Determine the [X, Y] coordinate at the center of the cell enclosing the given text.  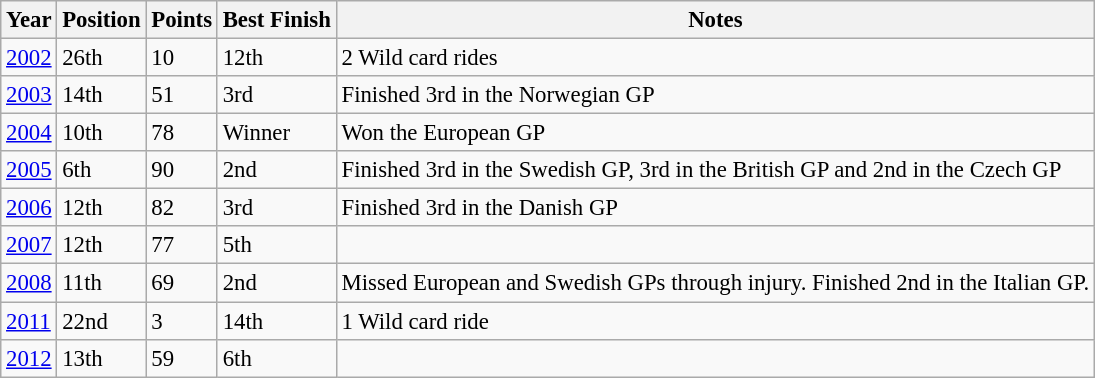
11th [102, 283]
2011 [29, 321]
3 [182, 321]
13th [102, 358]
2007 [29, 245]
1 Wild card ride [715, 321]
Position [102, 20]
82 [182, 208]
Best Finish [276, 20]
69 [182, 283]
59 [182, 358]
2 Wild card rides [715, 58]
Won the European GP [715, 133]
2002 [29, 58]
Finished 3rd in the Swedish GP, 3rd in the British GP and 2nd in the Czech GP [715, 170]
Year [29, 20]
Finished 3rd in the Danish GP [715, 208]
77 [182, 245]
Notes [715, 20]
Winner [276, 133]
2008 [29, 283]
2004 [29, 133]
10th [102, 133]
10 [182, 58]
2005 [29, 170]
90 [182, 170]
2003 [29, 95]
51 [182, 95]
26th [102, 58]
2006 [29, 208]
5th [276, 245]
Finished 3rd in the Norwegian GP [715, 95]
Missed European and Swedish GPs through injury. Finished 2nd in the Italian GP. [715, 283]
Points [182, 20]
78 [182, 133]
2012 [29, 358]
22nd [102, 321]
